Detect which cell encompasses the target text, then output its (X, Y) center coordinate. 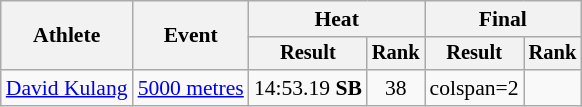
Athlete (67, 36)
Event (191, 36)
David Kulang (67, 88)
Heat (337, 19)
5000 metres (191, 88)
38 (396, 88)
Final (504, 19)
colspan=2 (474, 88)
14:53.19 SB (308, 88)
